Determine the (x, y) coordinate at the center of the cell enclosing the given text.  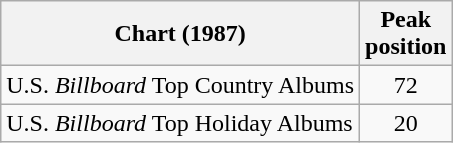
20 (406, 123)
72 (406, 85)
Peakposition (406, 34)
Chart (1987) (180, 34)
U.S. Billboard Top Holiday Albums (180, 123)
U.S. Billboard Top Country Albums (180, 85)
